Scan for the cell matching the given text and deliver its [x, y] coordinate at center. 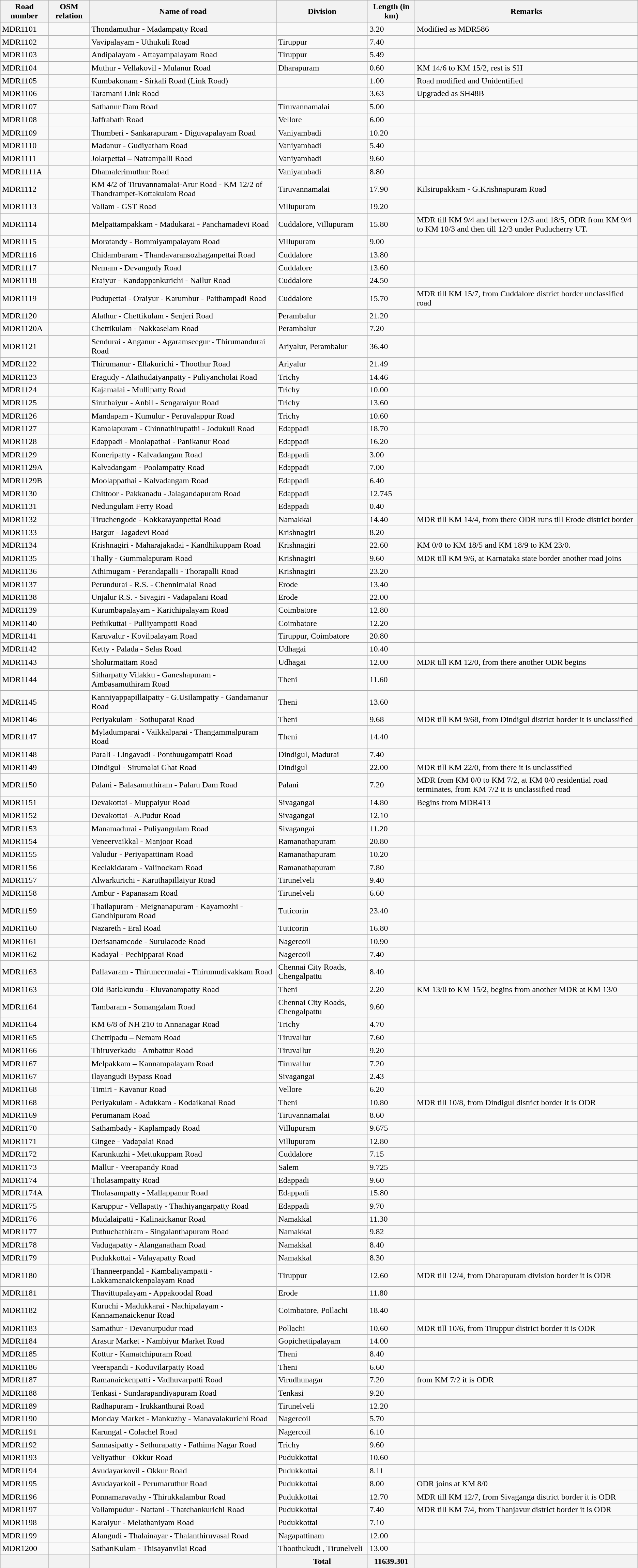
2.43 [391, 1076]
Nemam - Devangudy Road [183, 268]
MDR1155 [25, 854]
MDR1102 [25, 42]
Muthur - Vellakovil - Mulanur Road [183, 68]
MDR1189 [25, 1406]
Jolarpettai – Natrampalli Road [183, 158]
10.00 [391, 390]
from KM 7/2 it is ODR [526, 1380]
Myladumparai - Vaikkalparai - Thangammalpuram Road [183, 737]
5.00 [391, 107]
Unjalur R.S. - Sivagiri - Vadapalani Road [183, 597]
Kadayal - Pechipparai Road [183, 954]
0.40 [391, 506]
Dhamalerimuthur Road [183, 171]
Melpakkam – Kannampalayam Road [183, 1063]
MDR1199 [25, 1536]
MDR1192 [25, 1445]
Alathur - Chettikulam - Senjeri Road [183, 316]
12.10 [391, 815]
Timiri - Kavanur Road [183, 1089]
3.63 [391, 94]
MDR till KM 22/0, from there it is unclassified [526, 767]
Kanniyappapillaipatty - G.Usilampatty - Gandamanur Road [183, 702]
Dindigul - Sirumalai Ghat Road [183, 767]
MDR1180 [25, 1275]
Coimbatore, Pollachi [322, 1311]
Vallampudur - Nattani - Thatchankurichi Road [183, 1509]
Puthuchathiram - Singalanthapuram Road [183, 1232]
Jaffrabath Road [183, 120]
Andipalayam - Attayampalayam Road [183, 55]
10.40 [391, 649]
11.20 [391, 828]
Nagapattinam [322, 1536]
10.90 [391, 941]
MDR1191 [25, 1432]
9.00 [391, 242]
MDR1188 [25, 1393]
MDR1160 [25, 928]
MDR1179 [25, 1258]
Ariyalur [322, 364]
MDR till 10/6, from Tiruppur district border it is ODR [526, 1328]
Pethikuttai - Pulliyampatti Road [183, 623]
11.80 [391, 1293]
MDR1186 [25, 1367]
MDR1145 [25, 702]
MDR1174A [25, 1193]
7.15 [391, 1154]
KM 0/0 to KM 18/5 and KM 18/9 to KM 23/0. [526, 545]
MDR1123 [25, 377]
Alangudi - Thalainayar - Thalanthiruvasal Road [183, 1536]
19.20 [391, 207]
MDR1157 [25, 880]
Mudalaipatti - Kalinaickanur Road [183, 1219]
6.00 [391, 120]
MDR1129 [25, 455]
MDR till 12/4, from Dharapuram division border it is ODR [526, 1275]
Athimugam - Perandapalli - Thorapalli Road [183, 571]
Thoothukudi , Tirunelveli [322, 1549]
Ilayangudi Bypass Road [183, 1076]
Chidambaram - Thandavaransozhaganpettai Road [183, 255]
11.30 [391, 1219]
MDR1138 [25, 597]
21.20 [391, 316]
MDR1172 [25, 1154]
8.00 [391, 1484]
MDR1120A [25, 329]
Tenkasi - Sundarapandiyapuram Road [183, 1393]
MDR1110 [25, 145]
MDR1185 [25, 1354]
16.20 [391, 442]
Karunkuzhi - Mettukuppam Road [183, 1154]
MDR till KM 14/4, from there ODR runs till Erode district border [526, 519]
MDR1116 [25, 255]
MDR1129A [25, 468]
Veerapandi - Koduvilarpatty Road [183, 1367]
Vavipalayam - Uthukuli Road [183, 42]
MDR till KM 12/0, from there another ODR begins [526, 662]
7.80 [391, 867]
Thally - Gummalapuram Road [183, 558]
Tholasampatty Road [183, 1180]
Sathambady - Kaplampady Road [183, 1128]
MDR1143 [25, 662]
36.40 [391, 346]
Karuvalur - Kovilpalayam Road [183, 636]
Kajamalai - Mullipatty Road [183, 390]
MDR1174 [25, 1180]
Karaiyur - Melathaniyam Road [183, 1522]
9.675 [391, 1128]
MDR1184 [25, 1341]
Siruthaiyur - Anbil - Sengaraiyur Road [183, 403]
MDR1136 [25, 571]
MDR1165 [25, 1037]
9.68 [391, 719]
Veneervaikkal - Manjoor Road [183, 841]
Cuddalore, Villupuram [322, 224]
22.60 [391, 545]
MDR1162 [25, 954]
8.11 [391, 1471]
MDR1118 [25, 281]
MDR1109 [25, 132]
SathanKulam - Thisayanvilai Road [183, 1549]
MDR1120 [25, 316]
Karuppur - Vellapatty - Thathiyangarpatty Road [183, 1206]
MDR1111 [25, 158]
MDR1159 [25, 911]
Periyakulam - Adukkam - Kodaikanal Road [183, 1102]
12.745 [391, 493]
Tholasampatty - Mallappanur Road [183, 1193]
18.70 [391, 429]
MDR1176 [25, 1219]
MDR1130 [25, 493]
12.60 [391, 1275]
MDR1106 [25, 94]
5.70 [391, 1419]
Remarks [526, 12]
Total [322, 1562]
Edappadi - Moolapathai - Panikanur Road [183, 442]
Samathur - Devanurpudur road [183, 1328]
Thailapuram - Meignanapuram - Kayamozhi - Gandhipuram Road [183, 911]
Arasur Market - Nambiyur Market Road [183, 1341]
Derisanamcode - Surulacode Road [183, 941]
Avudayarkoil - Perumaruthur Road [183, 1484]
MDR from KM 0/0 to KM 7/2, at KM 0/0 residential road terminates, from KM 7/2 it is unclassified road [526, 785]
MDR1133 [25, 532]
MDR1111A [25, 171]
5.40 [391, 145]
Karungal - Colachel Road [183, 1432]
MDR1181 [25, 1293]
Mandapam - Kumulur - Peruvalappur Road [183, 416]
Manamadurai - Puliyangulam Road [183, 828]
Ponnamaravathy - Thirukkalambur Road [183, 1496]
MDR1190 [25, 1419]
MDR1144 [25, 680]
MDR1105 [25, 81]
Ariyalur, Perambalur [322, 346]
Krishnagiri - Maharajakadai - Kandhikuppam Road [183, 545]
MDR1178 [25, 1245]
MDR1128 [25, 442]
Begins from MDR413 [526, 802]
5.49 [391, 55]
Keelakidaram - Valinockam Road [183, 867]
8.20 [391, 532]
Periyakulam - Sothuparai Road [183, 719]
13.40 [391, 584]
Devakottai - A.Pudur Road [183, 815]
MDR1150 [25, 785]
Thondamuthur - Madampatty Road [183, 29]
Tiruchengode - Kokkarayanpettai Road [183, 519]
16.80 [391, 928]
MDR1101 [25, 29]
MDR1141 [25, 636]
Palani [322, 785]
Dindigul, Madurai [322, 754]
MDR1107 [25, 107]
4.70 [391, 1024]
Madanur - Gudiyatham Road [183, 145]
Radhapuram - Irukkanthurai Road [183, 1406]
8.30 [391, 1258]
Perumanam Road [183, 1115]
MDR till KM 9/4 and between 12/3 and 18/5, ODR from KM 9/4 to KM 10/3 and then till 12/3 under Puducherry UT. [526, 224]
Vadugapatty - Alanganatham Road [183, 1245]
MDR1131 [25, 506]
MDR till KM 7/4, from Thanjavur district border it is ODR [526, 1509]
MDR1170 [25, 1128]
9.82 [391, 1232]
Road number [25, 12]
7.00 [391, 468]
Melpattampakkam - Madukarai - Panchamadevi Road [183, 224]
Kamalapuram - Chinnathirupathi - Jodukuli Road [183, 429]
Veliyathur - Okkur Road [183, 1458]
Koneripatty - Kalvadangam Road [183, 455]
9.725 [391, 1167]
7.10 [391, 1522]
MDR1148 [25, 754]
6.40 [391, 481]
23.40 [391, 911]
Kuruchi - Madukkarai - Nachipalayam - Kannamanaickenur Road [183, 1311]
8.60 [391, 1115]
14.80 [391, 802]
MDR1196 [25, 1496]
10.80 [391, 1102]
21.49 [391, 364]
OSM relation [69, 12]
KM 14/6 to KM 15/2, rest is SH [526, 68]
MDR1152 [25, 815]
Sathanur Dam Road [183, 107]
MDR1175 [25, 1206]
Kilsirupakkam - G.Krishnapuram Road [526, 189]
Moratandy - Bommiyampalayam Road [183, 242]
MDR1177 [25, 1232]
MDR1171 [25, 1141]
Parali - Lingavadi - Ponthuugampatti Road [183, 754]
9.40 [391, 880]
MDR1194 [25, 1471]
MDR1146 [25, 719]
23.20 [391, 571]
MDR1195 [25, 1484]
6.10 [391, 1432]
Chettipadu – Nemam Road [183, 1037]
MDR1103 [25, 55]
Upgraded as SH48B [526, 94]
MDR1137 [25, 584]
MDR1156 [25, 867]
MDR till KM 9/6, at Karnataka state border another road joins [526, 558]
MDR till 10/8, from Dindigul district border it is ODR [526, 1102]
MDR1193 [25, 1458]
MDR1161 [25, 941]
Virudhunagar [322, 1380]
MDR1114 [25, 224]
KM 4/2 of Tiruvannamalai-Arur Road - KM 12/2 of Thandrampet-Kottakulam Road [183, 189]
MDR1122 [25, 364]
3.20 [391, 29]
Eraiyur - Kandappankurichi - Nallur Road [183, 281]
MDR till KM 9/68, from Dindigul district border it is unclassified [526, 719]
2.20 [391, 989]
MDR1126 [25, 416]
MDR1197 [25, 1509]
MDR1112 [25, 189]
MDR1125 [25, 403]
7.60 [391, 1037]
MDR1187 [25, 1380]
MDR1166 [25, 1050]
Monday Market - Mankuzhy - Manavalakurichi Road [183, 1419]
11.60 [391, 680]
KM 6/8 of NH 210 to Annanagar Road [183, 1024]
ODR joins at KM 8/0 [526, 1484]
Length (in km) [391, 12]
Sendurai - Anganur - Agaramseegur - Thirumandurai Road [183, 346]
Ramanaickenpatti - Vadhuvarpatti Road [183, 1380]
0.60 [391, 68]
Thanneerpandal - Kambaliyampatti - Lakkamanaickenpalayam Road [183, 1275]
MDR1129B [25, 481]
MDR1132 [25, 519]
Pudupettai - Oraiyur - Karumbur - Paithampadi Road [183, 298]
Tiruppur, Coimbatore [322, 636]
Name of road [183, 12]
Vallam - GST Road [183, 207]
Kurumbapalayam - Karichipalayam Road [183, 610]
MDR1108 [25, 120]
MDR till KM 15/7, from Cuddalore district border unclassified road [526, 298]
Mallur - Veerapandy Road [183, 1167]
11639.301 [391, 1562]
Kumbakonam - Sirkali Road (Link Road) [183, 81]
Thiruverkadu - Ambattur Road [183, 1050]
Ketty - Palada - Selas Road [183, 649]
Road modified and Unidentified [526, 81]
MDR1183 [25, 1328]
Old Batlakundu - Eluvanampatty Road [183, 989]
14.46 [391, 377]
Salem [322, 1167]
MDR till KM 12/7, from Sivaganga district border it is ODR [526, 1496]
MDR1182 [25, 1311]
Avudayarkovil - Okkur Road [183, 1471]
MDR1153 [25, 828]
MDR1140 [25, 623]
8.80 [391, 171]
MDR1119 [25, 298]
Thirumanur - Ellakurichi - Thoothur Road [183, 364]
MDR1117 [25, 268]
MDR1147 [25, 737]
Sannasipatty - Sethurapatty - Fathima Nagar Road [183, 1445]
MDR1135 [25, 558]
6.20 [391, 1089]
13.80 [391, 255]
Palani - Balasamuthiram - Palaru Dam Road [183, 785]
Pollachi [322, 1328]
MDR1115 [25, 242]
17.90 [391, 189]
Gopichettipalayam [322, 1341]
12.70 [391, 1496]
18.40 [391, 1311]
Nedungulam Ferry Road [183, 506]
Perundurai - R.S. - Chennimalai Road [183, 584]
Alwarkurichi - Karuthapillaiyur Road [183, 880]
Valudur - Periyapattinam Road [183, 854]
24.50 [391, 281]
MDR1149 [25, 767]
Thumberi - Sankarapuram - Diguvapalayam Road [183, 132]
Tenkasi [322, 1393]
Chittoor - Pakkanadu - Jalagandapuram Road [183, 493]
MDR1173 [25, 1167]
Ambur - Papanasam Road [183, 893]
Taramani Link Road [183, 94]
Pallavaram - Thiruneermalai - Thirumudivakkam Road [183, 972]
13.00 [391, 1549]
14.00 [391, 1341]
MDR1113 [25, 207]
MDR1151 [25, 802]
Tambaram - Somangalam Road [183, 1007]
1.00 [391, 81]
Kottur - Kamatchipuram Road [183, 1354]
Gingee - Vadapalai Road [183, 1141]
Sitharpatty Vilakku - Ganeshapuram - Ambasamuthiram Road [183, 680]
Kalvadangam - Poolampatty Road [183, 468]
Devakottai - Muppaiyur Road [183, 802]
Modified as MDR586 [526, 29]
MDR1104 [25, 68]
Pudukkottai - Valayapatty Road [183, 1258]
Moolappathai - Kalvadangam Road [183, 481]
MDR1158 [25, 893]
MDR1198 [25, 1522]
MDR1200 [25, 1549]
MDR1169 [25, 1115]
Chettikulam - Nakkaselam Road [183, 329]
Nazareth - Eral Road [183, 928]
MDR1121 [25, 346]
MDR1124 [25, 390]
MDR1139 [25, 610]
9.70 [391, 1206]
Dharapuram [322, 68]
MDR1142 [25, 649]
Division [322, 12]
Eragudy - Alathudaiyanpatty - Puliyancholai Road [183, 377]
MDR1127 [25, 429]
Dindigul [322, 767]
MDR1154 [25, 841]
Sholurmattam Road [183, 662]
3.00 [391, 455]
MDR1134 [25, 545]
KM 13/0 to KM 15/2, begins from another MDR at KM 13/0 [526, 989]
Bargur - Jagadevi Road [183, 532]
Thavittupalayam - Appakoodal Road [183, 1293]
15.70 [391, 298]
